Return (x, y) of the center of cell containing provided text 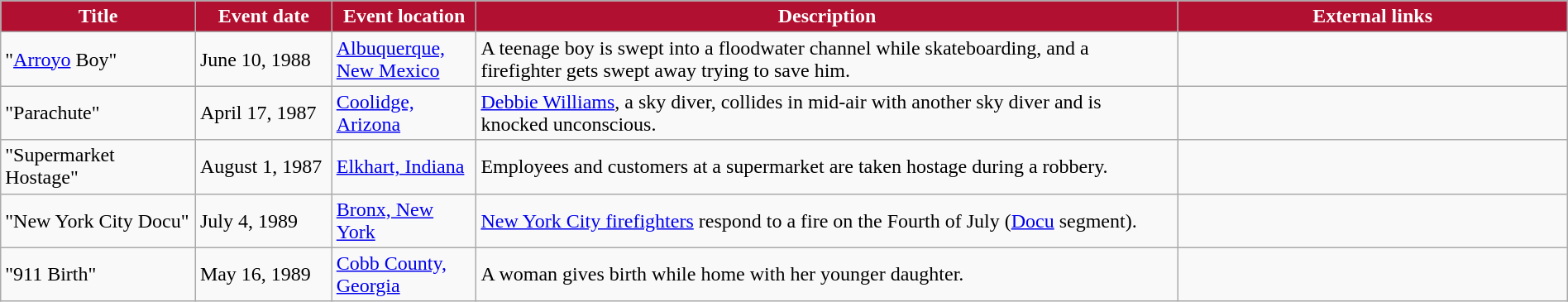
Albuquerque, New Mexico (404, 60)
Cobb County, Georgia (404, 275)
Employees and customers at a supermarket are taken hostage during a robbery. (827, 167)
Event date (263, 17)
"Parachute" (98, 113)
"Supermarket Hostage" (98, 167)
Elkhart, Indiana (404, 167)
Description (827, 17)
August 1, 1987 (263, 167)
Coolidge, Arizona (404, 113)
"911 Birth" (98, 275)
April 17, 1987 (263, 113)
External links (1373, 17)
Title (98, 17)
A teenage boy is swept into a floodwater channel while skateboarding, and a firefighter gets swept away trying to save him. (827, 60)
A woman gives birth while home with her younger daughter. (827, 275)
Event location (404, 17)
July 4, 1989 (263, 220)
Debbie Williams, a sky diver, collides in mid-air with another sky diver and is knocked unconscious. (827, 113)
June 10, 1988 (263, 60)
New York City firefighters respond to a fire on the Fourth of July (Docu segment). (827, 220)
"Arroyo Boy" (98, 60)
Bronx, New York (404, 220)
"New York City Docu" (98, 220)
May 16, 1989 (263, 275)
